Output the (x, y) coordinate of the center of the cell containing the given text.  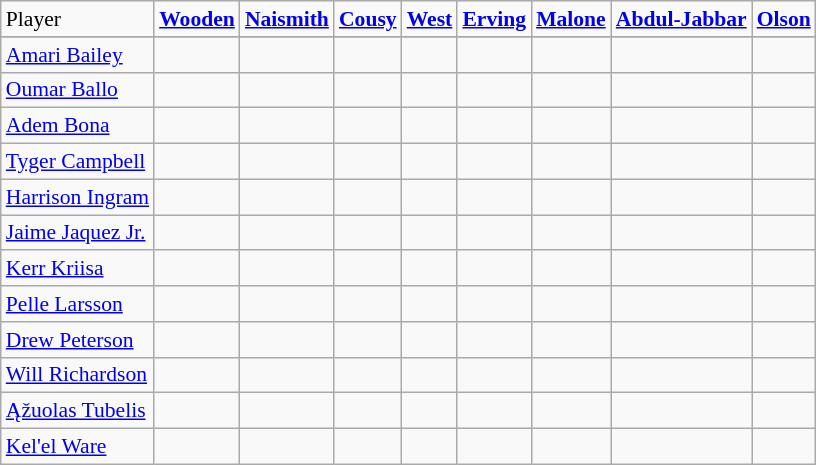
Wooden (197, 19)
Abdul-Jabbar (682, 19)
Oumar Ballo (78, 90)
Amari Bailey (78, 55)
Kel'el Ware (78, 447)
Drew Peterson (78, 340)
Kerr Kriisa (78, 269)
Adem Bona (78, 126)
Tyger Campbell (78, 162)
Jaime Jaquez Jr. (78, 233)
Pelle Larsson (78, 304)
Erving (494, 19)
Ąžuolas Tubelis (78, 411)
Player (78, 19)
Cousy (368, 19)
Malone (571, 19)
Will Richardson (78, 375)
West (430, 19)
Naismith (287, 19)
Olson (784, 19)
Harrison Ingram (78, 197)
